Detect which cell encompasses the target text, then output its (x, y) center coordinate. 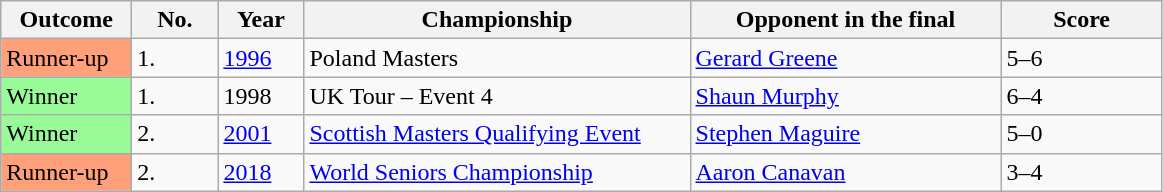
5–0 (1082, 134)
Shaun Murphy (846, 96)
Score (1082, 20)
Stephen Maguire (846, 134)
2001 (261, 134)
Poland Masters (497, 58)
Year (261, 20)
6–4 (1082, 96)
Championship (497, 20)
No. (175, 20)
1996 (261, 58)
Aaron Canavan (846, 172)
5–6 (1082, 58)
2018 (261, 172)
Opponent in the final (846, 20)
World Seniors Championship (497, 172)
Gerard Greene (846, 58)
UK Tour – Event 4 (497, 96)
Outcome (66, 20)
Scottish Masters Qualifying Event (497, 134)
3–4 (1082, 172)
1998 (261, 96)
